Find where the given text appears and provide that cell's center as (X, Y) coordinate. 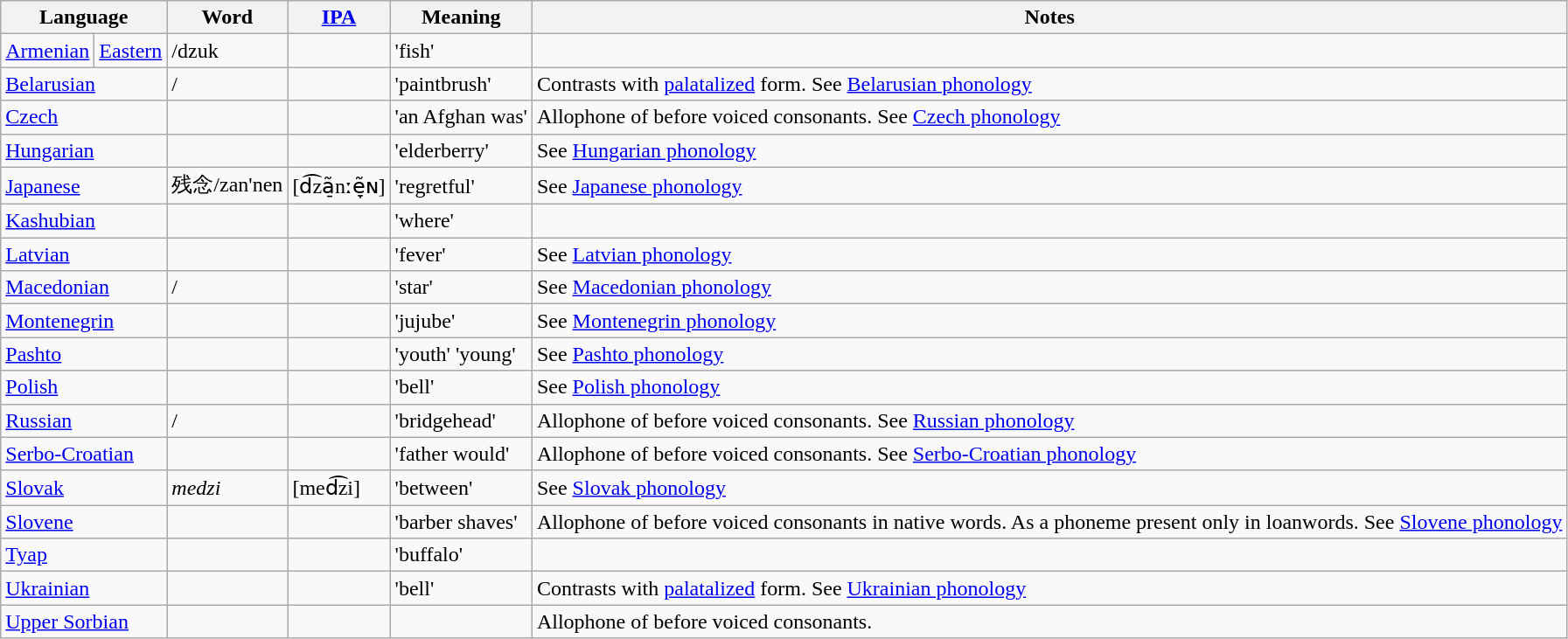
'star' (461, 288)
Macedonian (84, 288)
Contrasts with palatalized form. See Belarusian phonology (1049, 84)
Montenegrin (84, 321)
[med͡zi] (339, 488)
Language (84, 17)
See Japanese phonology (1049, 185)
Ukrainian (84, 588)
Czech (84, 117)
/dzuk (227, 51)
Word (227, 17)
Russian (84, 420)
'an Afghan was' (461, 117)
'father would' (461, 454)
'bridgehead' (461, 420)
'jujube' (461, 321)
[d͡zã̠nːẽ̞ɴ] (339, 185)
Meaning (461, 17)
Latvian (84, 254)
'buffalo' (461, 555)
Contrasts with palatalized form. See Ukrainian phonology (1049, 588)
Japanese (84, 185)
Kashubian (84, 221)
'fever' (461, 254)
'elderberry' (461, 150)
Allophone of before voiced consonants. See Russian phonology (1049, 420)
Polish (84, 387)
Tyap (84, 555)
See Slovak phonology (1049, 488)
IPA (339, 17)
'fish' (461, 51)
Allophone of before voiced consonants. (1049, 622)
medzi (227, 488)
Allophone of before voiced consonants. See Serbo-Croatian phonology (1049, 454)
Slovene (84, 522)
Armenian (47, 51)
Eastern (131, 51)
Slovak (84, 488)
'barber shaves' (461, 522)
See Macedonian phonology (1049, 288)
See Montenegrin phonology (1049, 321)
'youth' 'young' (461, 354)
Hungarian (84, 150)
See Pashto phonology (1049, 354)
Serbo-Croatian (84, 454)
'where' (461, 221)
'regretful' (461, 185)
Allophone of before voiced consonants in native words. As a phoneme present only in loanwords. See Slovene phonology (1049, 522)
Belarusian (84, 84)
残念/zan'nen (227, 185)
'paintbrush' (461, 84)
Allophone of before voiced consonants. See Czech phonology (1049, 117)
Pashto (84, 354)
Upper Sorbian (84, 622)
See Hungarian phonology (1049, 150)
'between' (461, 488)
See Polish phonology (1049, 387)
Notes (1049, 17)
See Latvian phonology (1049, 254)
